Detect which cell encompasses the target text, then output its (X, Y) center coordinate. 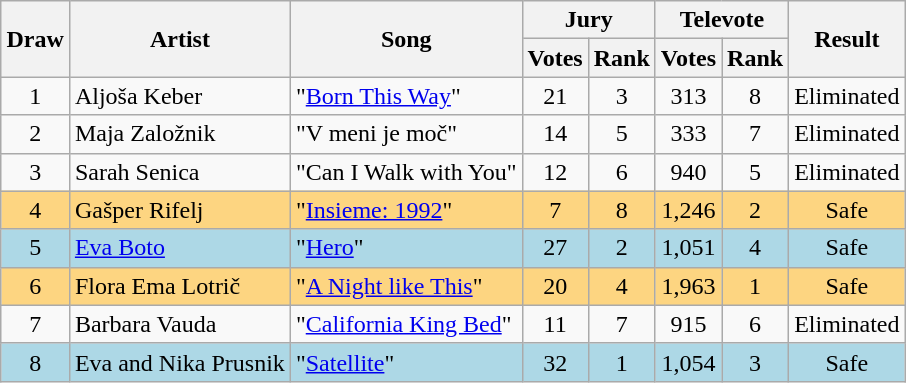
915 (688, 324)
1,051 (688, 248)
Aljoša Keber (180, 96)
313 (688, 96)
Jury (588, 20)
1,054 (688, 362)
Maja Založnik (180, 134)
14 (555, 134)
20 (555, 286)
27 (555, 248)
1,246 (688, 210)
Eva and Nika Prusnik (180, 362)
"Born This Way" (406, 96)
"Hero" (406, 248)
Artist (180, 39)
Song (406, 39)
Televote (722, 20)
Draw (35, 39)
"Satellite" (406, 362)
32 (555, 362)
"California King Bed" (406, 324)
"V meni je moč" (406, 134)
Result (847, 39)
Barbara Vauda (180, 324)
"Can I Walk with You" (406, 172)
"A Night like This" (406, 286)
Flora Ema Lotrič (180, 286)
"Insieme: 1992" (406, 210)
21 (555, 96)
Gašper Rifelj (180, 210)
1,963 (688, 286)
Sarah Senica (180, 172)
333 (688, 134)
12 (555, 172)
Eva Boto (180, 248)
940 (688, 172)
11 (555, 324)
